Identify which cell holds the provided text, then report its [X, Y] central coordinate. 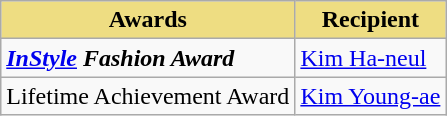
Kim Ha-neul [370, 58]
InStyle Fashion Award [148, 58]
Kim Young-ae [370, 96]
Awards [148, 20]
Lifetime Achievement Award [148, 96]
Recipient [370, 20]
